Pinpoint the cell where the given text exists, returning its (X, Y) midpoint coordinate. 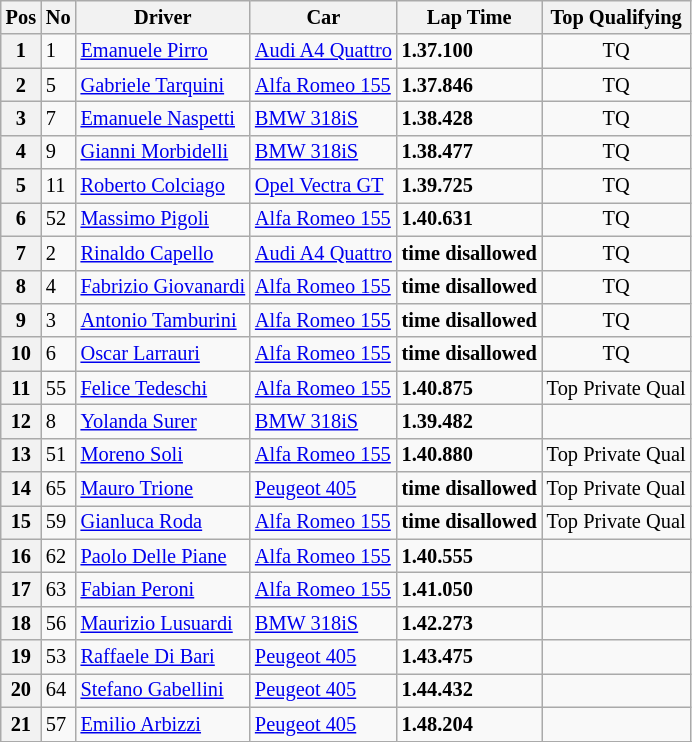
Stefano Gabellini (163, 690)
Emilio Arbizzi (163, 724)
1.48.204 (470, 724)
Fabrizio Giovanardi (163, 287)
20 (21, 690)
Opel Vectra GT (324, 186)
Roberto Colciago (163, 186)
15 (21, 522)
56 (58, 623)
1.37.100 (470, 51)
57 (58, 724)
14 (21, 489)
Antonio Tamburini (163, 320)
Car (324, 17)
1.40.631 (470, 219)
Felice Tedeschi (163, 388)
51 (58, 455)
Raffaele Di Bari (163, 657)
59 (58, 522)
1.40.555 (470, 556)
16 (21, 556)
Gianni Morbidelli (163, 152)
1.38.428 (470, 118)
1.40.880 (470, 455)
Rinaldo Capello (163, 253)
Emanuele Naspetti (163, 118)
1.38.477 (470, 152)
12 (21, 421)
55 (58, 388)
1.37.846 (470, 85)
Driver (163, 17)
1.44.432 (470, 690)
21 (21, 724)
1.42.273 (470, 623)
Oscar Larrauri (163, 354)
65 (58, 489)
No (58, 17)
18 (21, 623)
1.39.482 (470, 421)
62 (58, 556)
Fabian Peroni (163, 589)
Paolo Delle Piane (163, 556)
64 (58, 690)
1.43.475 (470, 657)
1.39.725 (470, 186)
Emanuele Pirro (163, 51)
52 (58, 219)
Yolanda Surer (163, 421)
Gianluca Roda (163, 522)
53 (58, 657)
17 (21, 589)
Lap Time (470, 17)
Pos (21, 17)
13 (21, 455)
10 (21, 354)
19 (21, 657)
Maurizio Lusuardi (163, 623)
1.40.875 (470, 388)
63 (58, 589)
Top Qualifying (616, 17)
1.41.050 (470, 589)
Gabriele Tarquini (163, 85)
Moreno Soli (163, 455)
Massimo Pigoli (163, 219)
Mauro Trione (163, 489)
